Extract the (x, y) coordinate from the center of the cell holding the provided text.  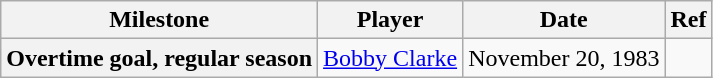
Player (390, 20)
Milestone (160, 20)
Date (564, 20)
Overtime goal, regular season (160, 58)
Ref (688, 20)
Bobby Clarke (390, 58)
November 20, 1983 (564, 58)
